Identify which cell holds the provided text, then report its [x, y] central coordinate. 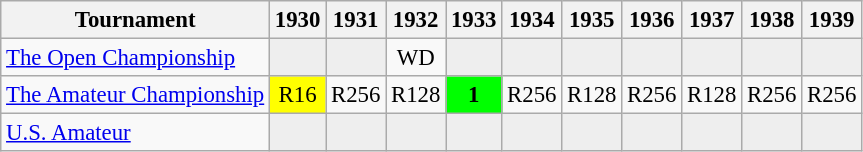
The Amateur Championship [136, 95]
WD [416, 58]
1939 [832, 20]
1931 [356, 20]
1 [474, 95]
1930 [298, 20]
1937 [712, 20]
The Open Championship [136, 58]
1932 [416, 20]
R16 [298, 95]
U.S. Amateur [136, 133]
Tournament [136, 20]
1935 [592, 20]
1933 [474, 20]
1938 [772, 20]
1936 [652, 20]
1934 [532, 20]
